Capture the cell that displays the provided text and extract its (x, y) central coordinate. 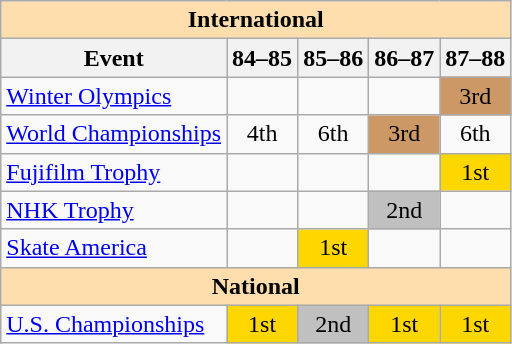
Fujifilm Trophy (114, 172)
87–88 (476, 58)
86–87 (404, 58)
85–86 (334, 58)
National (256, 286)
4th (262, 134)
NHK Trophy (114, 210)
84–85 (262, 58)
U.S. Championships (114, 324)
Winter Olympics (114, 96)
World Championships (114, 134)
International (256, 20)
Skate America (114, 248)
Event (114, 58)
